Scan for the cell matching the given text and deliver its (X, Y) coordinate at center. 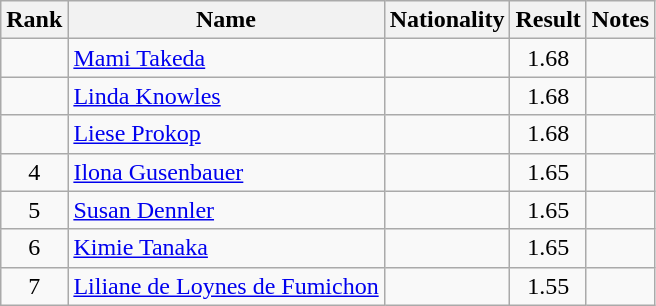
7 (34, 286)
6 (34, 248)
Notes (620, 20)
Liliane de Loynes de Fumichon (226, 286)
Mami Takeda (226, 58)
Kimie Tanaka (226, 248)
Ilona Gusenbauer (226, 172)
Liese Prokop (226, 134)
Rank (34, 20)
4 (34, 172)
5 (34, 210)
Susan Dennler (226, 210)
1.55 (548, 286)
Name (226, 20)
Nationality (447, 20)
Linda Knowles (226, 96)
Result (548, 20)
